Pinpoint the cell where the given text exists, returning its (x, y) midpoint coordinate. 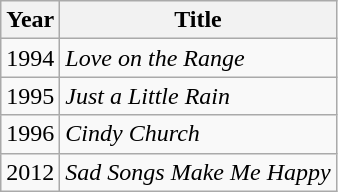
2012 (30, 172)
Title (198, 20)
1994 (30, 58)
Just a Little Rain (198, 96)
1996 (30, 134)
1995 (30, 96)
Year (30, 20)
Love on the Range (198, 58)
Cindy Church (198, 134)
Sad Songs Make Me Happy (198, 172)
